Determine the [x, y] coordinate at the center of the cell enclosing the given text.  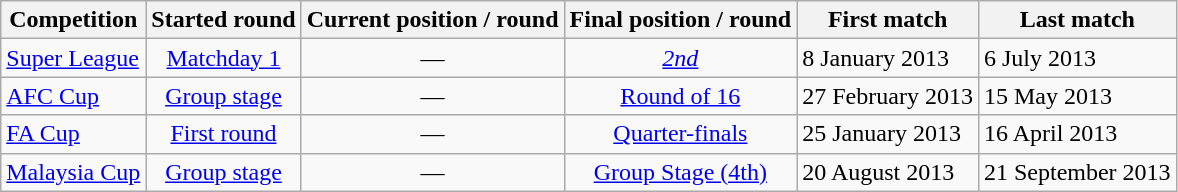
Quarter-finals [680, 134]
FA Cup [74, 134]
15 May 2013 [1077, 96]
Last match [1077, 20]
First match [888, 20]
Competition [74, 20]
8 January 2013 [888, 58]
Round of 16 [680, 96]
2nd [680, 58]
Final position / round [680, 20]
16 April 2013 [1077, 134]
27 February 2013 [888, 96]
Matchday 1 [224, 58]
Super League [74, 58]
AFC Cup [74, 96]
First round [224, 134]
Started round [224, 20]
25 January 2013 [888, 134]
Malaysia Cup [74, 172]
21 September 2013 [1077, 172]
20 August 2013 [888, 172]
Current position / round [432, 20]
Group Stage (4th) [680, 172]
6 July 2013 [1077, 58]
